Scan for the cell matching the given text and deliver its (x, y) coordinate at center. 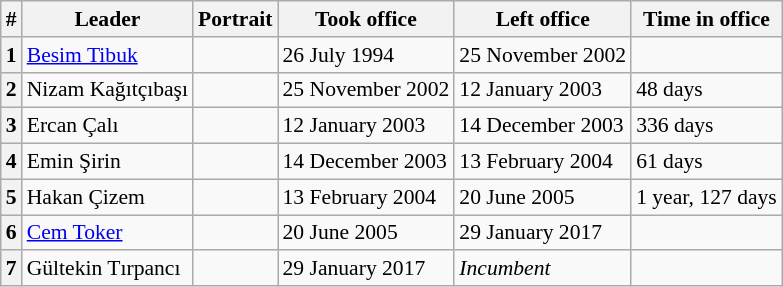
Cem Toker (108, 233)
2 (12, 90)
1 year, 127 days (706, 197)
1 (12, 55)
Besim Tibuk (108, 55)
Took office (366, 19)
7 (12, 269)
Ercan Çalı (108, 126)
Incumbent (542, 269)
Left office (542, 19)
26 July 1994 (366, 55)
336 days (706, 126)
61 days (706, 162)
5 (12, 197)
Time in office (706, 19)
# (12, 19)
3 (12, 126)
Gültekin Tırpancı (108, 269)
Leader (108, 19)
Hakan Çizem (108, 197)
Nizam Kağıtçıbaşı (108, 90)
6 (12, 233)
Portrait (235, 19)
48 days (706, 90)
4 (12, 162)
Emin Şirin (108, 162)
